Find where the given text appears and provide that cell's center as [X, Y] coordinate. 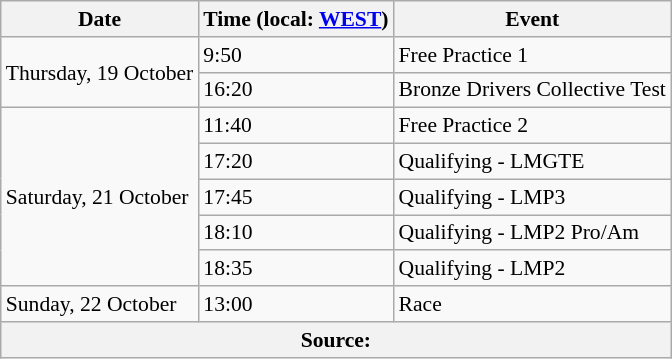
Free Practice 2 [532, 126]
Bronze Drivers Collective Test [532, 90]
17:20 [296, 162]
Sunday, 22 October [100, 304]
Time (local: WEST) [296, 19]
16:20 [296, 90]
18:10 [296, 233]
17:45 [296, 197]
18:35 [296, 269]
Qualifying - LMP2 Pro/Am [532, 233]
Qualifying - LMP2 [532, 269]
11:40 [296, 126]
Event [532, 19]
Source: [336, 340]
Thursday, 19 October [100, 72]
Saturday, 21 October [100, 197]
Qualifying - LMGTE [532, 162]
Free Practice 1 [532, 55]
Race [532, 304]
9:50 [296, 55]
13:00 [296, 304]
Qualifying - LMP3 [532, 197]
Date [100, 19]
